Capture the cell that displays the provided text and extract its (x, y) central coordinate. 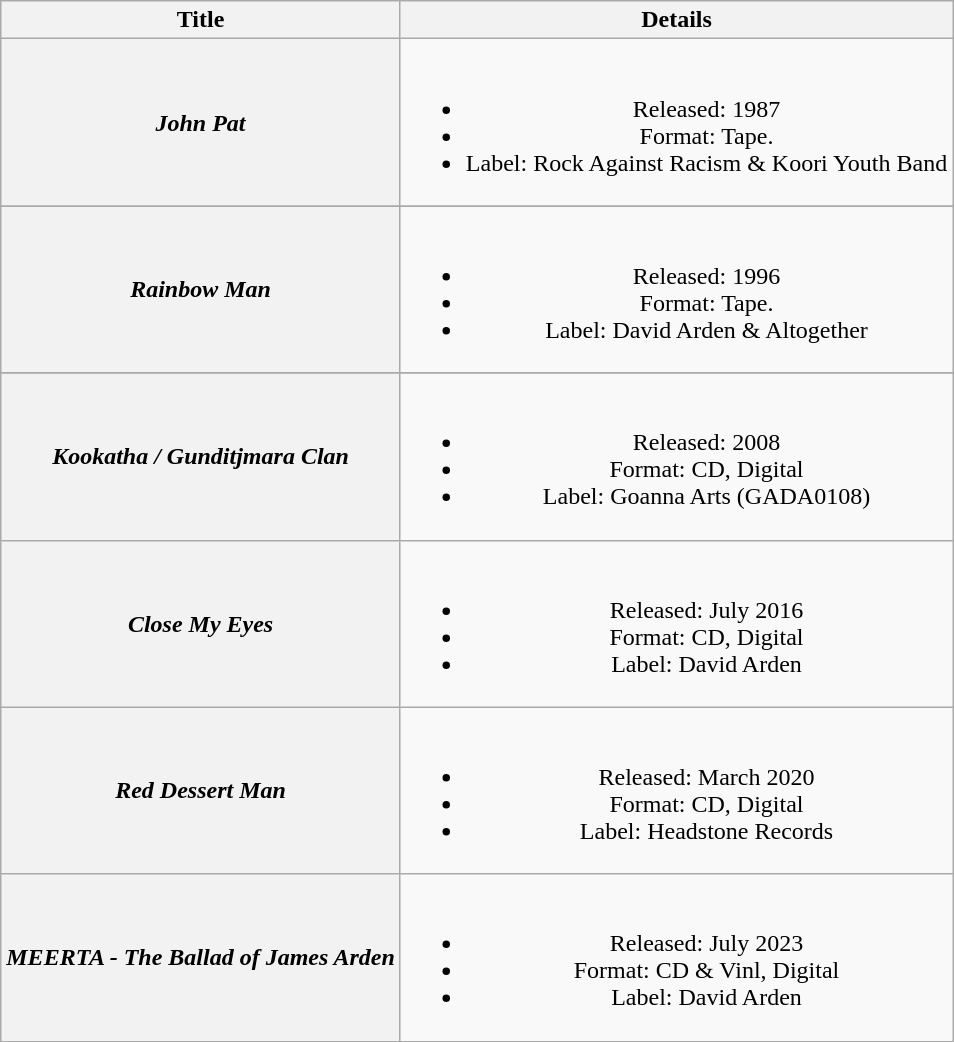
John Pat (201, 122)
Released: March 2020Format: CD, DigitalLabel: Headstone Records (676, 790)
Close My Eyes (201, 624)
Red Dessert Man (201, 790)
Released: July 2023Format: CD & Vinl, DigitalLabel: David Arden (676, 958)
Details (676, 20)
Rainbow Man (201, 290)
Released: 2008Format: CD, DigitalLabel: Goanna Arts (GADA0108) (676, 456)
Kookatha / Gunditjmara Clan (201, 456)
Title (201, 20)
Released: 1987Format: Tape.Label: Rock Against Racism & Koori Youth Band (676, 122)
Released: 1996Format: Tape.Label: David Arden & Altogether (676, 290)
Released: July 2016Format: CD, DigitalLabel: David Arden (676, 624)
MEERTA - The Ballad of James Arden (201, 958)
